Locate the cell with the specified text and output its [X, Y] center coordinate. 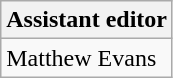
Assistant editor [87, 20]
Matthew Evans [87, 58]
